Extract the (x, y) coordinate from the center of the cell holding the provided text.  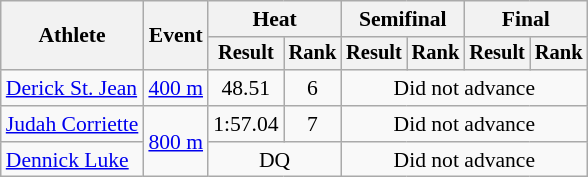
800 m (176, 142)
Athlete (72, 36)
7 (313, 124)
Heat (274, 19)
Semifinal (402, 19)
Event (176, 36)
6 (313, 88)
48.51 (246, 88)
Judah Corriette (72, 124)
Final (526, 19)
Derick St. Jean (72, 88)
400 m (176, 88)
1:57.04 (246, 124)
